Find where the given text appears and provide that cell's center as (x, y) coordinate. 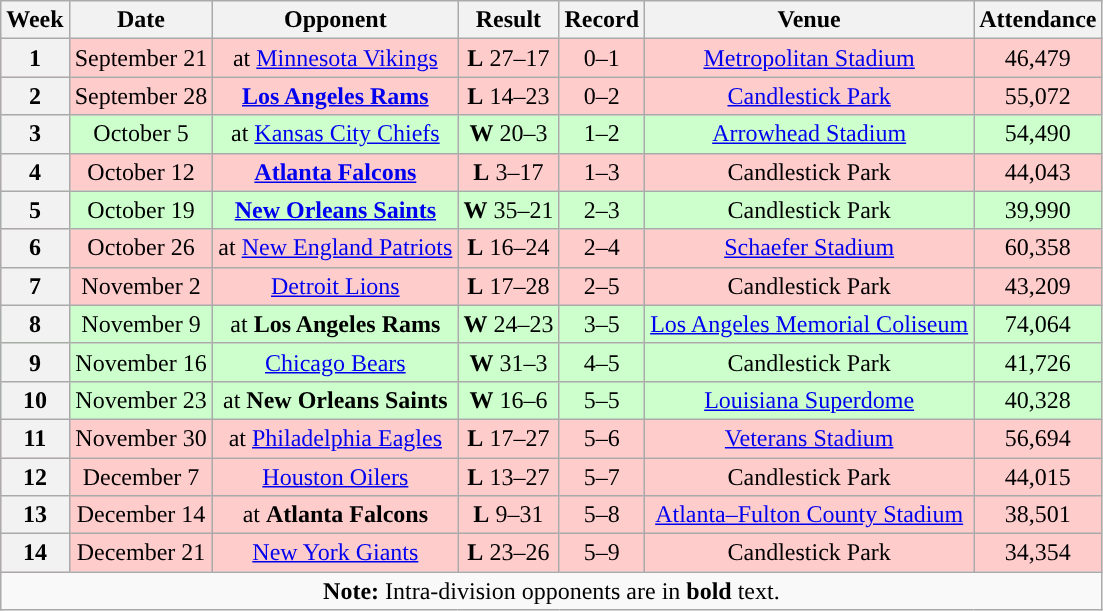
74,064 (1038, 324)
5–9 (602, 553)
5–5 (602, 400)
November 9 (141, 324)
W 20–3 (508, 134)
1 (35, 58)
October 12 (141, 172)
44,015 (1038, 477)
at Kansas City Chiefs (336, 134)
Los Angeles Rams (336, 96)
5–8 (602, 515)
9 (35, 362)
L 16–24 (508, 248)
41,726 (1038, 362)
2–3 (602, 210)
L 23–26 (508, 553)
Note: Intra-division opponents are in bold text. (552, 591)
1–3 (602, 172)
54,490 (1038, 134)
December 14 (141, 515)
Atlanta Falcons (336, 172)
Metropolitan Stadium (810, 58)
W 35–21 (508, 210)
14 (35, 553)
0–1 (602, 58)
at New England Patriots (336, 248)
5–6 (602, 438)
November 16 (141, 362)
Veterans Stadium (810, 438)
55,072 (1038, 96)
November 2 (141, 286)
Chicago Bears (336, 362)
December 21 (141, 553)
40,328 (1038, 400)
Opponent (336, 20)
New York Giants (336, 553)
at Atlanta Falcons (336, 515)
September 21 (141, 58)
Houston Oilers (336, 477)
October 19 (141, 210)
Detroit Lions (336, 286)
September 28 (141, 96)
Schaefer Stadium (810, 248)
13 (35, 515)
2–5 (602, 286)
43,209 (1038, 286)
at New Orleans Saints (336, 400)
L 13–27 (508, 477)
46,479 (1038, 58)
Arrowhead Stadium (810, 134)
Date (141, 20)
12 (35, 477)
Week (35, 20)
November 30 (141, 438)
2 (35, 96)
Venue (810, 20)
56,694 (1038, 438)
New Orleans Saints (336, 210)
Los Angeles Memorial Coliseum (810, 324)
1–2 (602, 134)
Louisiana Superdome (810, 400)
0–2 (602, 96)
October 5 (141, 134)
3–5 (602, 324)
5 (35, 210)
10 (35, 400)
3 (35, 134)
L 14–23 (508, 96)
6 (35, 248)
Attendance (1038, 20)
October 26 (141, 248)
Record (602, 20)
at Minnesota Vikings (336, 58)
44,043 (1038, 172)
5–7 (602, 477)
60,358 (1038, 248)
at Philadelphia Eagles (336, 438)
at Los Angeles Rams (336, 324)
W 31–3 (508, 362)
4–5 (602, 362)
7 (35, 286)
L 17–28 (508, 286)
34,354 (1038, 553)
39,990 (1038, 210)
Result (508, 20)
L 3–17 (508, 172)
Atlanta–Fulton County Stadium (810, 515)
W 24–23 (508, 324)
8 (35, 324)
L 27–17 (508, 58)
4 (35, 172)
L 17–27 (508, 438)
38,501 (1038, 515)
2–4 (602, 248)
December 7 (141, 477)
11 (35, 438)
November 23 (141, 400)
W 16–6 (508, 400)
L 9–31 (508, 515)
